Find where the given text appears and provide that cell's center as (x, y) coordinate. 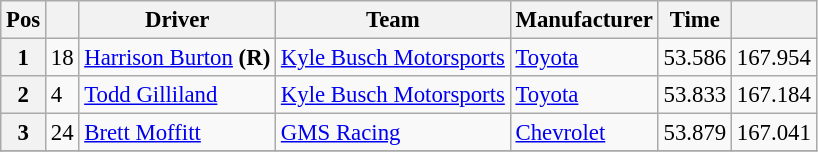
3 (24, 133)
18 (62, 58)
4 (62, 95)
Driver (178, 20)
53.879 (694, 133)
167.041 (774, 133)
Todd Gilliland (178, 95)
167.954 (774, 58)
53.833 (694, 95)
Brett Moffitt (178, 133)
1 (24, 58)
Team (394, 20)
Chevrolet (584, 133)
Harrison Burton (R) (178, 58)
53.586 (694, 58)
24 (62, 133)
2 (24, 95)
GMS Racing (394, 133)
Pos (24, 20)
167.184 (774, 95)
Manufacturer (584, 20)
Time (694, 20)
